Provide the [X, Y] coordinate of the cell's center where the given text is located.  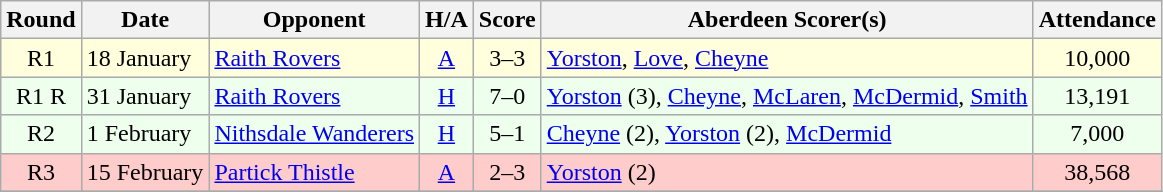
Yorston (3), Cheyne, McLaren, McDermid, Smith [787, 96]
5–1 [507, 134]
Cheyne (2), Yorston (2), McDermid [787, 134]
Yorston, Love, Cheyne [787, 58]
7–0 [507, 96]
Opponent [314, 20]
Aberdeen Scorer(s) [787, 20]
Round [41, 20]
H/A [447, 20]
18 January [145, 58]
13,191 [1097, 96]
15 February [145, 172]
Score [507, 20]
Partick Thistle [314, 172]
R2 [41, 134]
R3 [41, 172]
R1 R [41, 96]
2–3 [507, 172]
7,000 [1097, 134]
R1 [41, 58]
Date [145, 20]
Attendance [1097, 20]
31 January [145, 96]
10,000 [1097, 58]
1 February [145, 134]
Nithsdale Wanderers [314, 134]
Yorston (2) [787, 172]
38,568 [1097, 172]
3–3 [507, 58]
